Search for the cell housing the specified text and yield its [x, y] center coordinate. 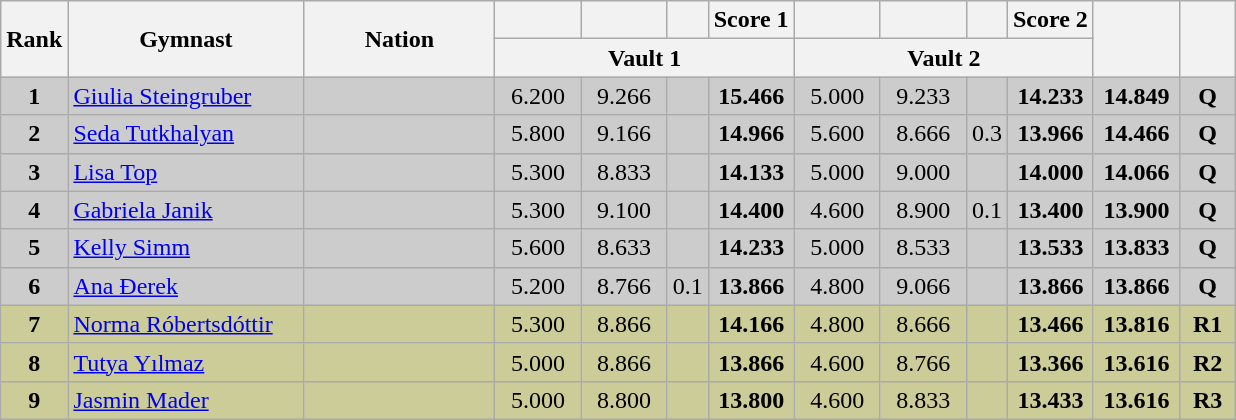
R2 [1208, 362]
Score 2 [1050, 20]
14.000 [1050, 172]
2 [34, 134]
Lisa Top [186, 172]
Rank [34, 39]
9 [34, 400]
9.233 [923, 96]
13.816 [1136, 324]
13.800 [751, 400]
6.200 [538, 96]
6 [34, 286]
13.900 [1136, 210]
R1 [1208, 324]
8.633 [624, 248]
Kelly Simm [186, 248]
13.466 [1050, 324]
13.366 [1050, 362]
13.833 [1136, 248]
9.066 [923, 286]
9.166 [624, 134]
14.166 [751, 324]
13.533 [1050, 248]
8.800 [624, 400]
14.400 [751, 210]
Ana Đerek [186, 286]
5 [34, 248]
3 [34, 172]
13.966 [1050, 134]
8 [34, 362]
8.900 [923, 210]
1 [34, 96]
14.966 [751, 134]
9.000 [923, 172]
7 [34, 324]
Norma Róbertsdóttir [186, 324]
13.433 [1050, 400]
Seda Tutkhalyan [186, 134]
4 [34, 210]
Score 1 [751, 20]
Gabriela Janik [186, 210]
Jasmin Mader [186, 400]
14.066 [1136, 172]
5.200 [538, 286]
0.3 [986, 134]
15.466 [751, 96]
8.533 [923, 248]
Vault 1 [644, 58]
14.849 [1136, 96]
13.400 [1050, 210]
9.266 [624, 96]
Nation [400, 39]
Giulia Steingruber [186, 96]
5.800 [538, 134]
9.100 [624, 210]
14.466 [1136, 134]
Vault 2 [944, 58]
Gymnast [186, 39]
Tutya Yılmaz [186, 362]
R3 [1208, 400]
14.133 [751, 172]
